Detect which cell encompasses the target text, then output its (x, y) center coordinate. 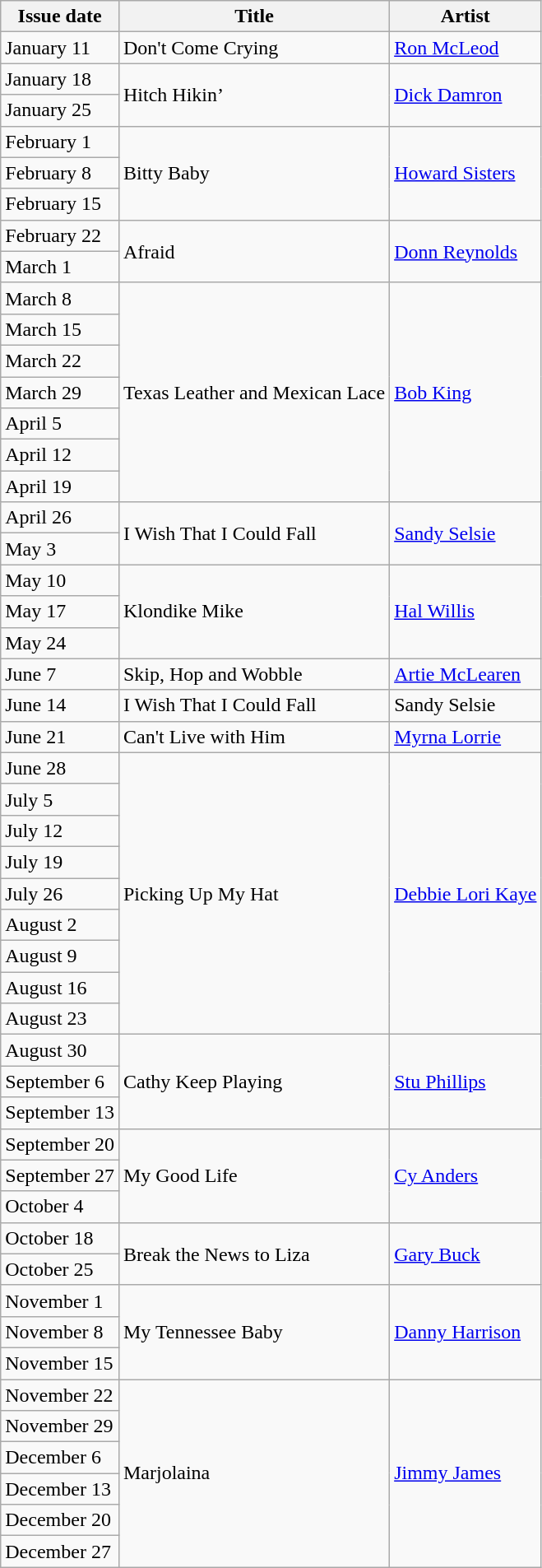
Jimmy James (466, 1473)
October 25 (60, 1269)
My Good Life (253, 1175)
August 9 (60, 956)
June 28 (60, 768)
Picking Up My Hat (253, 894)
Hal Willis (466, 612)
Issue date (60, 16)
Cathy Keep Playing (253, 1082)
Cy Anders (466, 1175)
May 3 (60, 549)
March 8 (60, 298)
Skip, Hop and Wobble (253, 674)
October 4 (60, 1207)
Bitty Baby (253, 173)
Marjolaina (253, 1473)
March 1 (60, 267)
Don't Come Crying (253, 48)
March 15 (60, 329)
April 26 (60, 518)
November 29 (60, 1426)
My Tennessee Baby (253, 1332)
April 5 (60, 424)
May 17 (60, 612)
Artie McLearen (466, 674)
August 2 (60, 925)
July 19 (60, 862)
Dick Damron (466, 95)
July 5 (60, 799)
April 12 (60, 455)
February 22 (60, 235)
March 22 (60, 361)
Ron McLeod (466, 48)
October 18 (60, 1238)
September 20 (60, 1144)
Texas Leather and Mexican Lace (253, 392)
January 18 (60, 79)
September 13 (60, 1113)
December 20 (60, 1520)
Afraid (253, 251)
December 27 (60, 1552)
August 30 (60, 1050)
June 14 (60, 705)
Hitch Hikin’ (253, 95)
February 1 (60, 142)
Title (253, 16)
August 23 (60, 1019)
November 8 (60, 1332)
December 13 (60, 1489)
July 12 (60, 831)
Gary Buck (466, 1254)
Howard Sisters (466, 173)
Danny Harrison (466, 1332)
August 16 (60, 988)
July 26 (60, 893)
Can't Live with Him (253, 737)
December 6 (60, 1458)
March 29 (60, 393)
Artist (466, 16)
November 15 (60, 1363)
September 6 (60, 1082)
Bob King (466, 392)
May 24 (60, 643)
January 11 (60, 48)
Myrna Lorrie (466, 737)
February 8 (60, 173)
Klondike Mike (253, 612)
September 27 (60, 1175)
Debbie Lori Kaye (466, 894)
June 21 (60, 737)
November 22 (60, 1395)
Stu Phillips (466, 1082)
Break the News to Liza (253, 1254)
May 10 (60, 580)
June 7 (60, 674)
February 15 (60, 204)
April 19 (60, 486)
Donn Reynolds (466, 251)
January 25 (60, 110)
November 1 (60, 1300)
